From the cell containing the given text, extract its center point as [x, y] coordinate. 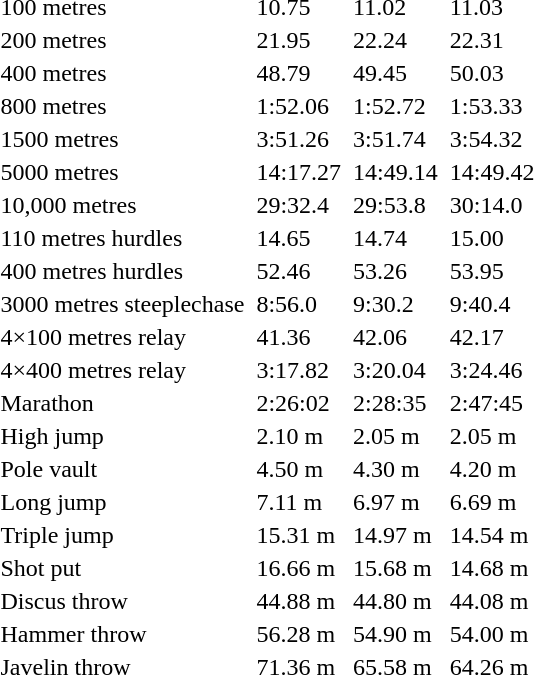
1:52.72 [396, 106]
2.10 m [299, 436]
15.68 m [396, 568]
4.30 m [396, 469]
6.97 m [396, 502]
14.74 [396, 238]
3:51.74 [396, 139]
16.66 m [299, 568]
53.26 [396, 271]
1:52.06 [299, 106]
44.80 m [396, 601]
21.95 [299, 40]
2:28:35 [396, 403]
8:56.0 [299, 304]
3:20.04 [396, 370]
2.05 m [396, 436]
4.50 m [299, 469]
29:53.8 [396, 205]
56.28 m [299, 634]
14.65 [299, 238]
2:26:02 [299, 403]
7.11 m [299, 502]
54.90 m [396, 634]
49.45 [396, 73]
9:30.2 [396, 304]
14:49.14 [396, 172]
15.31 m [299, 535]
3:51.26 [299, 139]
3:17.82 [299, 370]
29:32.4 [299, 205]
22.24 [396, 40]
42.06 [396, 337]
44.88 m [299, 601]
14.97 m [396, 535]
14:17.27 [299, 172]
41.36 [299, 337]
48.79 [299, 73]
52.46 [299, 271]
